Identify which cell holds the provided text, then report its [x, y] central coordinate. 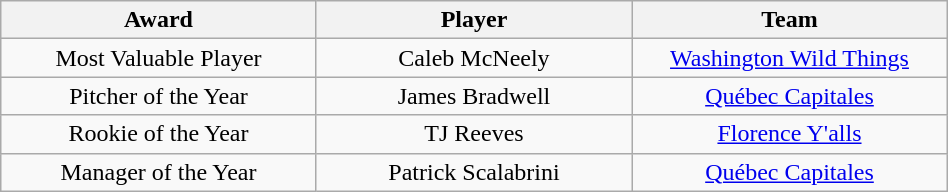
Award [158, 20]
James Bradwell [474, 96]
Team [790, 20]
Rookie of the Year [158, 134]
Patrick Scalabrini [474, 172]
Caleb McNeely [474, 58]
TJ Reeves [474, 134]
Washington Wild Things [790, 58]
Player [474, 20]
Pitcher of the Year [158, 96]
Manager of the Year [158, 172]
Florence Y'alls [790, 134]
Most Valuable Player [158, 58]
